Capture the cell that displays the provided text and extract its (x, y) central coordinate. 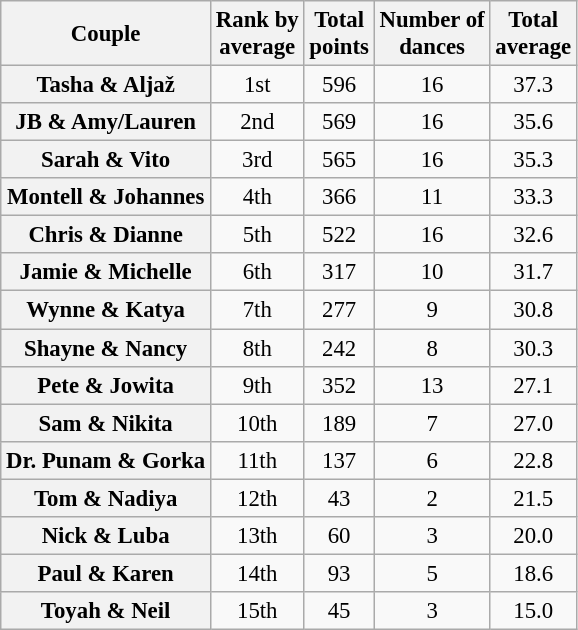
11th (257, 460)
1st (257, 85)
Tasha & Aljaž (106, 85)
137 (339, 460)
11 (432, 197)
6th (257, 273)
7 (432, 423)
31.7 (534, 273)
596 (339, 85)
Number ofdances (432, 34)
10 (432, 273)
33.3 (534, 197)
5 (432, 573)
Chris & Dianne (106, 235)
565 (339, 160)
Totalaverage (534, 34)
20.0 (534, 536)
Couple (106, 34)
45 (339, 611)
Jamie & Michelle (106, 273)
Totalpoints (339, 34)
Sarah & Vito (106, 160)
7th (257, 310)
522 (339, 235)
352 (339, 385)
Tom & Nadiya (106, 498)
18.6 (534, 573)
12th (257, 498)
27.0 (534, 423)
Wynne & Katya (106, 310)
242 (339, 348)
9th (257, 385)
569 (339, 122)
27.1 (534, 385)
Rank byaverage (257, 34)
Toyah & Neil (106, 611)
3rd (257, 160)
JB & Amy/Lauren (106, 122)
Nick & Luba (106, 536)
8 (432, 348)
14th (257, 573)
13th (257, 536)
8th (257, 348)
277 (339, 310)
32.6 (534, 235)
22.8 (534, 460)
15.0 (534, 611)
21.5 (534, 498)
10th (257, 423)
30.8 (534, 310)
35.6 (534, 122)
15th (257, 611)
6 (432, 460)
43 (339, 498)
30.3 (534, 348)
189 (339, 423)
Shayne & Nancy (106, 348)
4th (257, 197)
Sam & Nikita (106, 423)
Dr. Punam & Gorka (106, 460)
2 (432, 498)
60 (339, 536)
366 (339, 197)
13 (432, 385)
Paul & Karen (106, 573)
9 (432, 310)
Pete & Jowita (106, 385)
Montell & Johannes (106, 197)
93 (339, 573)
35.3 (534, 160)
5th (257, 235)
37.3 (534, 85)
317 (339, 273)
2nd (257, 122)
